Identify which cell holds the provided text, then report its (X, Y) central coordinate. 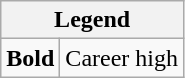
Bold (30, 58)
Career high (122, 58)
Legend (92, 20)
